Scan for the cell matching the given text and deliver its (x, y) coordinate at center. 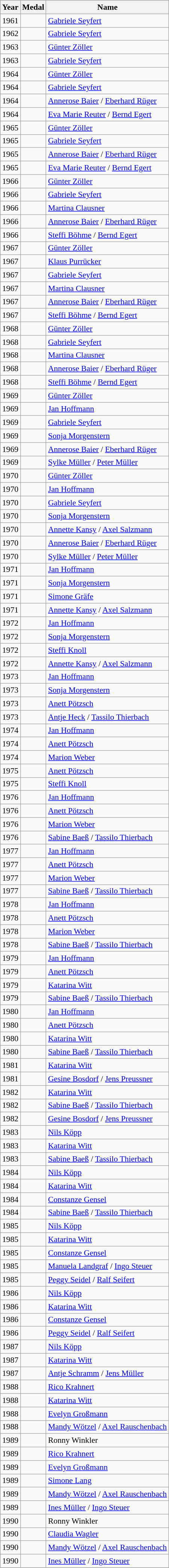
Name (107, 7)
Simone Lang (107, 1481)
1962 (11, 34)
Year (11, 7)
Antje Schramm / Jens Müller (107, 1374)
Antje Heck / Tassilo Thierbach (107, 717)
Manuela Landgraf / Ingo Steuer (107, 1266)
Simone Gräfe (107, 597)
1961 (11, 21)
Klaus Purrücker (107, 262)
Medal (33, 7)
Claudia Wagler (107, 1534)
